Search for the cell housing the specified text and yield its [x, y] center coordinate. 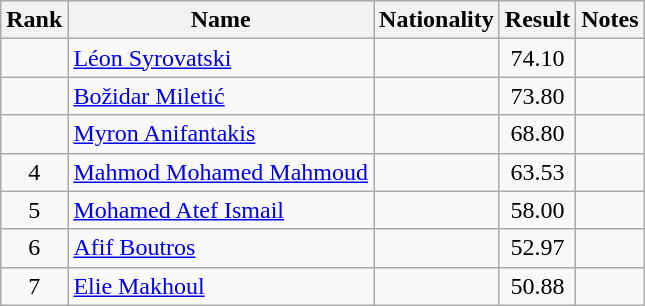
Myron Anifantakis [221, 134]
63.53 [537, 172]
Elie Makhoul [221, 286]
Mohamed Atef Ismail [221, 210]
50.88 [537, 286]
Afif Boutros [221, 248]
52.97 [537, 248]
7 [34, 286]
Léon Syrovatski [221, 58]
74.10 [537, 58]
5 [34, 210]
Result [537, 20]
Rank [34, 20]
6 [34, 248]
68.80 [537, 134]
Mahmod Mohamed Mahmoud [221, 172]
Notes [610, 20]
Božidar Miletić [221, 96]
Name [221, 20]
4 [34, 172]
58.00 [537, 210]
Nationality [437, 20]
73.80 [537, 96]
